Detect which cell encompasses the target text, then output its (X, Y) center coordinate. 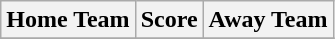
Home Team (68, 20)
Score (169, 20)
Away Team (268, 20)
